Scan for the cell matching the given text and deliver its [x, y] coordinate at center. 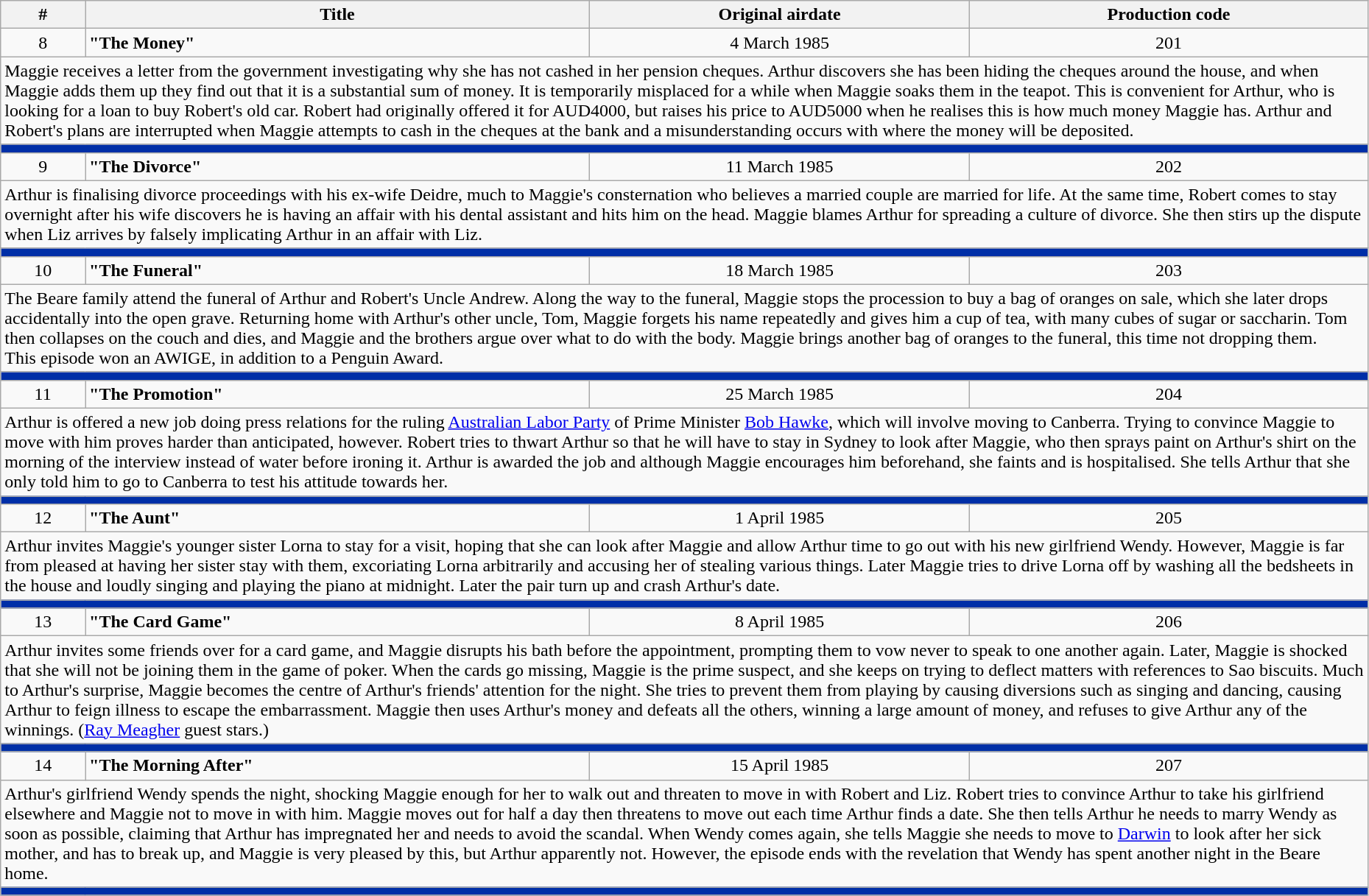
8 [43, 43]
"The Morning After" [337, 766]
202 [1169, 166]
18 March 1985 [779, 270]
"The Promotion" [337, 394]
25 March 1985 [779, 394]
9 [43, 166]
"The Funeral" [337, 270]
Original airdate [779, 15]
12 [43, 518]
Production code [1169, 15]
10 [43, 270]
207 [1169, 766]
4 March 1985 [779, 43]
204 [1169, 394]
8 April 1985 [779, 622]
14 [43, 766]
11 [43, 394]
"The Aunt" [337, 518]
"The Divorce" [337, 166]
13 [43, 622]
"The Money" [337, 43]
11 March 1985 [779, 166]
Title [337, 15]
"The Card Game" [337, 622]
1 April 1985 [779, 518]
205 [1169, 518]
206 [1169, 622]
# [43, 15]
201 [1169, 43]
15 April 1985 [779, 766]
203 [1169, 270]
